Return [X, Y] of the center of cell containing provided text 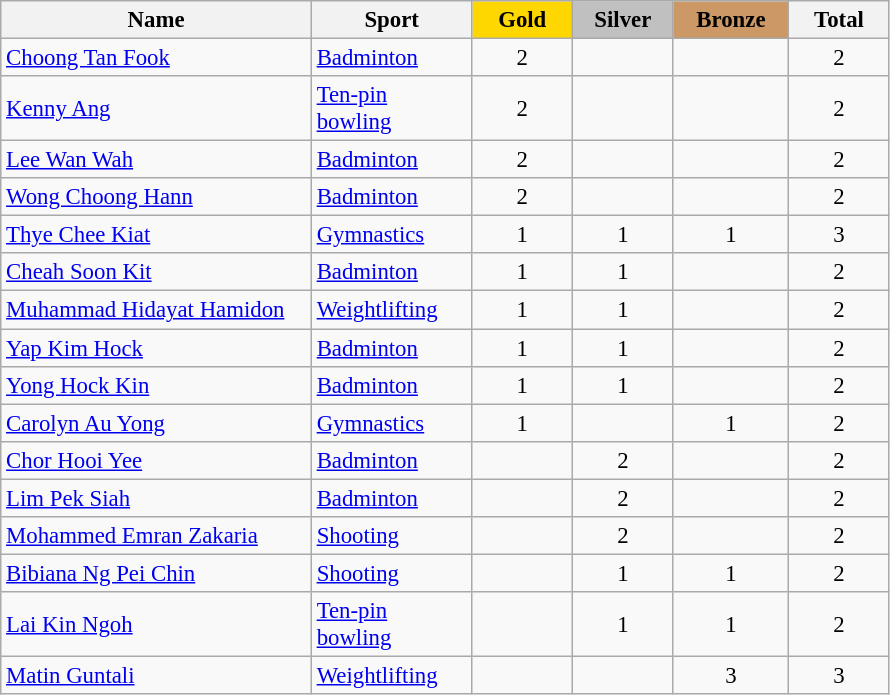
Name [156, 20]
Lee Wan Wah [156, 160]
Total [840, 20]
Kenny Ang [156, 108]
Wong Choong Hann [156, 197]
Silver [624, 20]
Lim Pek Siah [156, 498]
Thye Chee Kiat [156, 235]
Yong Hock Kin [156, 385]
Muhammad Hidayat Hamidon [156, 310]
Bibiana Ng Pei Chin [156, 573]
Gold [522, 20]
Lai Kin Ngoh [156, 624]
Cheah Soon Kit [156, 273]
Carolyn Au Yong [156, 423]
Yap Kim Hock [156, 348]
Chor Hooi Yee [156, 460]
Mohammed Emran Zakaria [156, 536]
Choong Tan Fook [156, 58]
Bronze [731, 20]
Sport [392, 20]
Matin Guntali [156, 675]
